Pinpoint the cell where the given text exists, returning its (X, Y) midpoint coordinate. 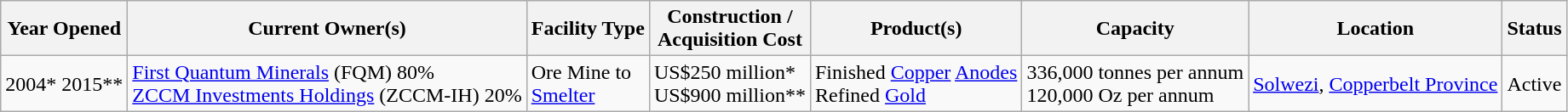
Capacity (1135, 29)
US$250 million*US$900 million** (729, 83)
Status (1535, 29)
Ore Mine toSmelter (588, 83)
2004* 2015** (65, 83)
Construction /Acquisition Cost (729, 29)
First Quantum Minerals (FQM) 80%ZCCM Investments Holdings (ZCCM-IH) 20% (327, 83)
Solwezi, Copperbelt Province (1376, 83)
336,000 tonnes per annum120,000 Oz per annum (1135, 83)
Current Owner(s) (327, 29)
Active (1535, 83)
Year Opened (65, 29)
Facility Type (588, 29)
Product(s) (916, 29)
Location (1376, 29)
Finished Copper AnodesRefined Gold (916, 83)
